From the cell containing the given text, extract its center point as (X, Y) coordinate. 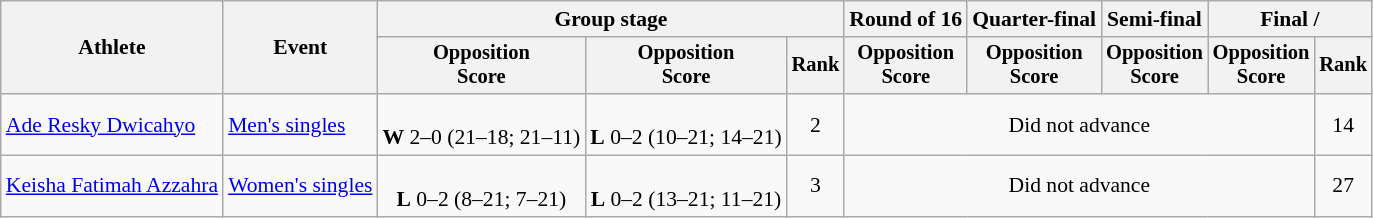
L 0–2 (10–21; 14–21) (686, 124)
Women's singles (300, 186)
Men's singles (300, 124)
Athlete (112, 48)
Semi-final (1154, 19)
14 (1343, 124)
Keisha Fatimah Azzahra (112, 186)
W 2–0 (21–18; 21–11) (481, 124)
Group stage (610, 19)
Ade Resky Dwicahyo (112, 124)
Quarter-final (1034, 19)
L 0–2 (8–21; 7–21) (481, 186)
Event (300, 48)
3 (816, 186)
2 (816, 124)
27 (1343, 186)
Final / (1290, 19)
L 0–2 (13–21; 11–21) (686, 186)
Round of 16 (906, 19)
